Search for the cell housing the specified text and yield its (x, y) center coordinate. 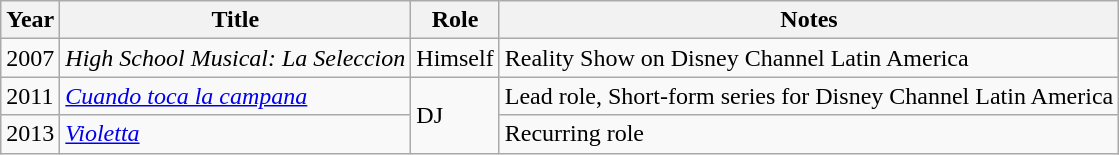
Title (236, 20)
Violetta (236, 134)
DJ (455, 115)
Notes (809, 20)
Lead role, Short-form series for Disney Channel Latin America (809, 96)
2007 (30, 58)
Role (455, 20)
Cuando toca la campana (236, 96)
Reality Show on Disney Channel Latin America (809, 58)
Year (30, 20)
High School Musical: La Seleccion (236, 58)
Recurring role (809, 134)
2013 (30, 134)
2011 (30, 96)
Himself (455, 58)
